Capture the cell that displays the provided text and extract its [X, Y] central coordinate. 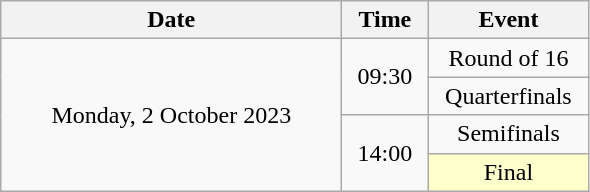
Event [508, 20]
Time [385, 20]
Semifinals [508, 134]
Date [172, 20]
Monday, 2 October 2023 [172, 115]
Quarterfinals [508, 96]
Round of 16 [508, 58]
09:30 [385, 77]
Final [508, 172]
14:00 [385, 153]
